Detect which cell encompasses the target text, then output its (X, Y) center coordinate. 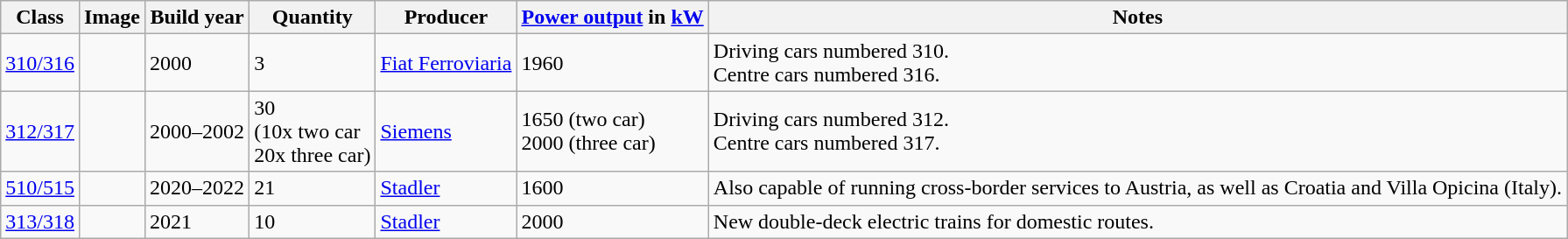
1650 (two car)2000 (three car) (613, 131)
312/317 (40, 131)
310/316 (40, 63)
510/515 (40, 188)
1960 (613, 63)
2020–2022 (198, 188)
Quantity (313, 18)
Also capable of running cross-border services to Austria, as well as Croatia and Villa Opicina (Italy). (1137, 188)
Siemens (446, 131)
2000–2002 (198, 131)
Image (112, 18)
Power output in kW (613, 18)
2021 (198, 221)
30(10x two car20x three car) (313, 131)
Notes (1137, 18)
10 (313, 221)
1600 (613, 188)
313/318 (40, 221)
Fiat Ferroviaria (446, 63)
New double-deck electric trains for domestic routes. (1137, 221)
Class (40, 18)
Build year (198, 18)
3 (313, 63)
21 (313, 188)
Driving cars numbered 310.Centre cars numbered 316. (1137, 63)
Driving cars numbered 312.Centre cars numbered 317. (1137, 131)
Producer (446, 18)
